Capture the cell that displays the provided text and extract its (x, y) central coordinate. 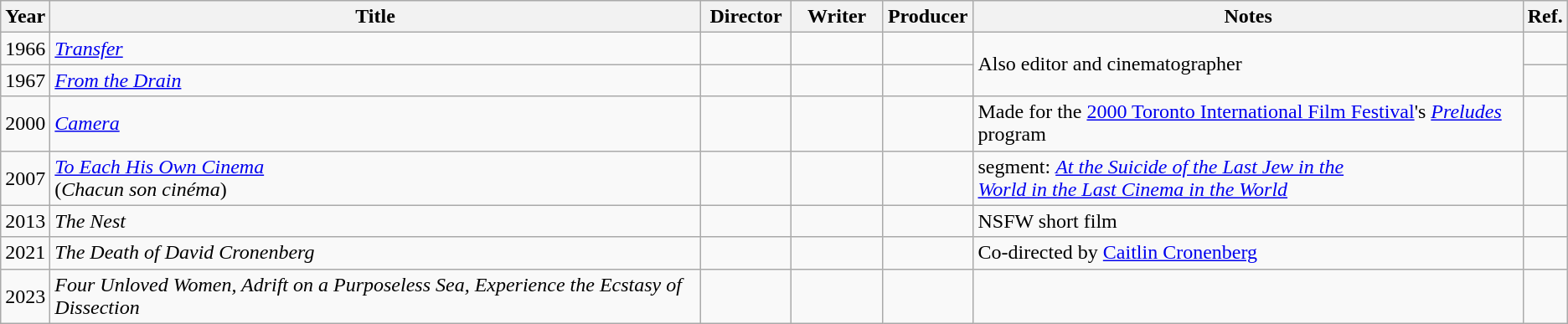
Made for the 2000 Toronto International Film Festival's Preludes program (1248, 124)
Writer (838, 17)
Title (375, 17)
2023 (25, 296)
NSFW short film (1248, 221)
2021 (25, 253)
Ref. (1545, 17)
Notes (1248, 17)
2013 (25, 221)
2000 (25, 124)
Director (745, 17)
2007 (25, 177)
Co-directed by Caitlin Cronenberg (1248, 253)
Camera (375, 124)
From the Drain (375, 80)
segment: At the Suicide of the Last Jew in theWorld in the Last Cinema in the World (1248, 177)
Also editor and cinematographer (1248, 64)
Four Unloved Women, Adrift on a Purposeless Sea, Experience the Ecstasy of Dissection (375, 296)
Producer (928, 17)
The Nest (375, 221)
To Each His Own Cinema(Chacun son cinéma) (375, 177)
Year (25, 17)
1966 (25, 49)
Transfer (375, 49)
1967 (25, 80)
The Death of David Cronenberg (375, 253)
